From the cell containing the given text, extract its center point as (x, y) coordinate. 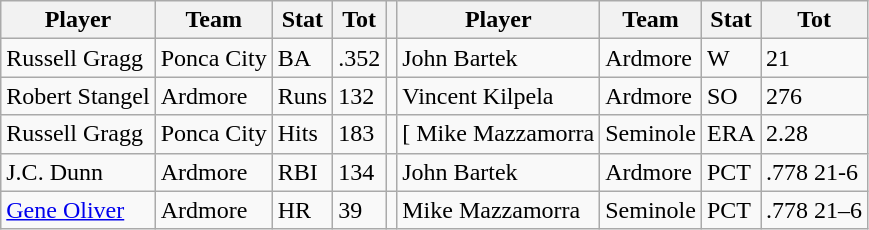
21 (814, 58)
2.28 (814, 134)
134 (360, 172)
39 (360, 210)
W (730, 58)
132 (360, 96)
Gene Oliver (78, 210)
RBI (302, 172)
Robert Stangel (78, 96)
HR (302, 210)
Hits (302, 134)
Mike Mazzamorra (498, 210)
J.C. Dunn (78, 172)
ERA (730, 134)
[ Mike Mazzamorra (498, 134)
BA (302, 58)
276 (814, 96)
SO (730, 96)
Runs (302, 96)
.352 (360, 58)
.778 21–6 (814, 210)
.778 21-6 (814, 172)
Vincent Kilpela (498, 96)
183 (360, 134)
